Locate the cell with the specified text and output its [x, y] center coordinate. 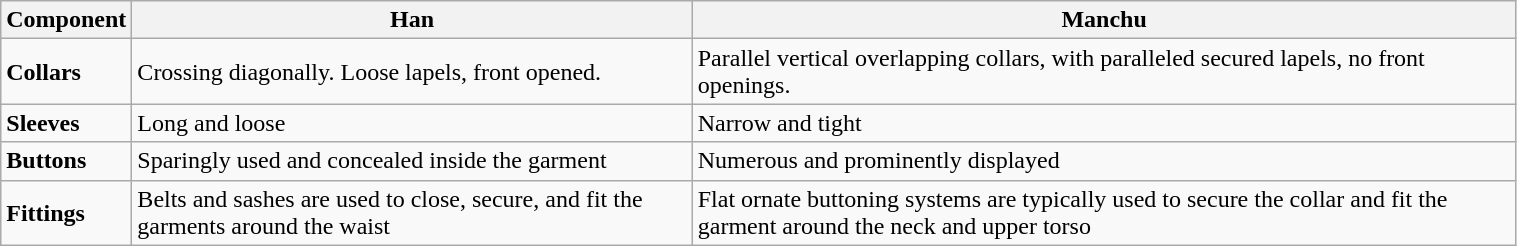
Belts and sashes are used to close, secure, and fit the garments around the waist [412, 212]
Component [66, 20]
Sleeves [66, 123]
Parallel vertical overlapping collars, with paralleled secured lapels, no front openings. [1104, 72]
Long and loose [412, 123]
Buttons [66, 161]
Fittings [66, 212]
Narrow and tight [1104, 123]
Flat ornate buttoning systems are typically used to secure the collar and fit the garment around the neck and upper torso [1104, 212]
Han [412, 20]
Manchu [1104, 20]
Crossing diagonally. Loose lapels, front opened. [412, 72]
Collars [66, 72]
Numerous and prominently displayed [1104, 161]
Sparingly used and concealed inside the garment [412, 161]
